Determine the [x, y] coordinate at the center of the cell enclosing the given text.  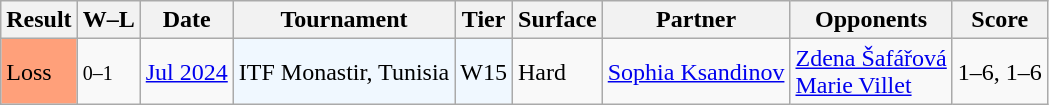
Tier [484, 20]
W15 [484, 72]
Date [186, 20]
Sophia Ksandinov [696, 72]
Hard [558, 72]
0–1 [108, 72]
Result [39, 20]
Surface [558, 20]
Zdena Šafářová Marie Villet [871, 72]
Partner [696, 20]
Loss [39, 72]
Jul 2024 [186, 72]
Tournament [344, 20]
1–6, 1–6 [1000, 72]
Opponents [871, 20]
W–L [108, 20]
ITF Monastir, Tunisia [344, 72]
Score [1000, 20]
